Provide the (x, y) coordinate of the cell's center where the given text is located.  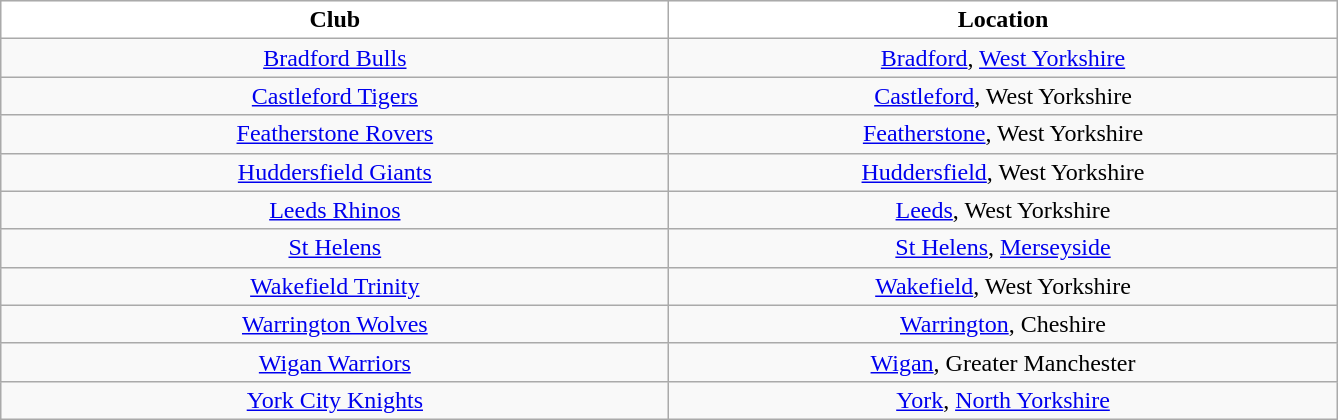
Huddersfield Giants (335, 172)
Huddersfield, West Yorkshire (1003, 172)
Location (1003, 20)
Club (335, 20)
Wakefield, West Yorkshire (1003, 286)
Leeds Rhinos (335, 210)
York, North Yorkshire (1003, 400)
Bradford Bulls (335, 58)
Wigan Warriors (335, 362)
York City Knights (335, 400)
Leeds, West Yorkshire (1003, 210)
Wigan, Greater Manchester (1003, 362)
Featherstone Rovers (335, 134)
Castleford Tigers (335, 96)
Featherstone, West Yorkshire (1003, 134)
Warrington Wolves (335, 324)
Bradford, West Yorkshire (1003, 58)
St Helens (335, 248)
Castleford, West Yorkshire (1003, 96)
St Helens, Merseyside (1003, 248)
Wakefield Trinity (335, 286)
Warrington, Cheshire (1003, 324)
